Scan for the cell matching the given text and deliver its (X, Y) coordinate at center. 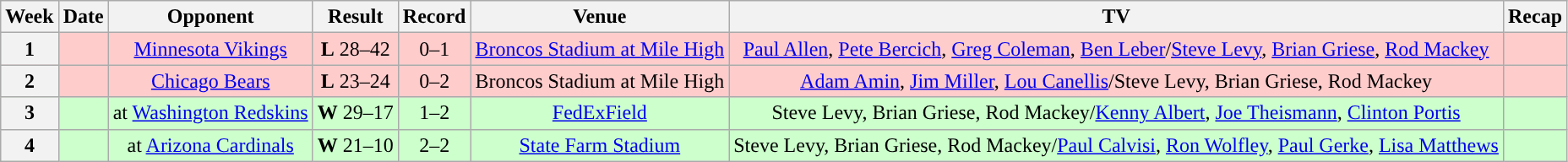
Chicago Bears (210, 81)
Venue (600, 17)
2 (30, 81)
W 21–10 (355, 145)
2–2 (434, 145)
0–2 (434, 81)
1–2 (434, 113)
L 23–24 (355, 81)
L 28–42 (355, 49)
Opponent (210, 17)
Record (434, 17)
Date (83, 17)
Minnesota Vikings (210, 49)
Paul Allen, Pete Bercich, Greg Coleman, Ben Leber/Steve Levy, Brian Griese, Rod Mackey (1117, 49)
Adam Amin, Jim Miller, Lou Canellis/Steve Levy, Brian Griese, Rod Mackey (1117, 81)
Week (30, 17)
1 (30, 49)
3 (30, 113)
at Arizona Cardinals (210, 145)
FedExField (600, 113)
Steve Levy, Brian Griese, Rod Mackey/Paul Calvisi, Ron Wolfley, Paul Gerke, Lisa Matthews (1117, 145)
TV (1117, 17)
W 29–17 (355, 113)
at Washington Redskins (210, 113)
Recap (1534, 17)
Result (355, 17)
Steve Levy, Brian Griese, Rod Mackey/Kenny Albert, Joe Theismann, Clinton Portis (1117, 113)
4 (30, 145)
0–1 (434, 49)
State Farm Stadium (600, 145)
